Extract the [x, y] coordinate from the center of the cell holding the provided text.  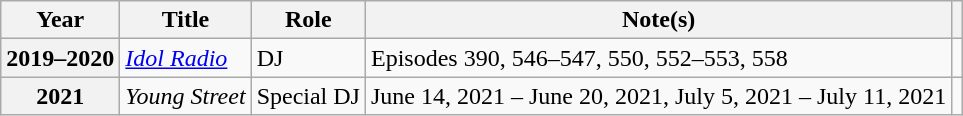
Year [60, 20]
Title [186, 20]
Episodes 390, 546–547, 550, 552–553, 558 [658, 58]
2021 [60, 96]
Special DJ [308, 96]
Young Street [186, 96]
DJ [308, 58]
Note(s) [658, 20]
2019–2020 [60, 58]
Idol Radio [186, 58]
June 14, 2021 – June 20, 2021, July 5, 2021 – July 11, 2021 [658, 96]
Role [308, 20]
